Output the (x, y) coordinate of the center of the cell containing the given text.  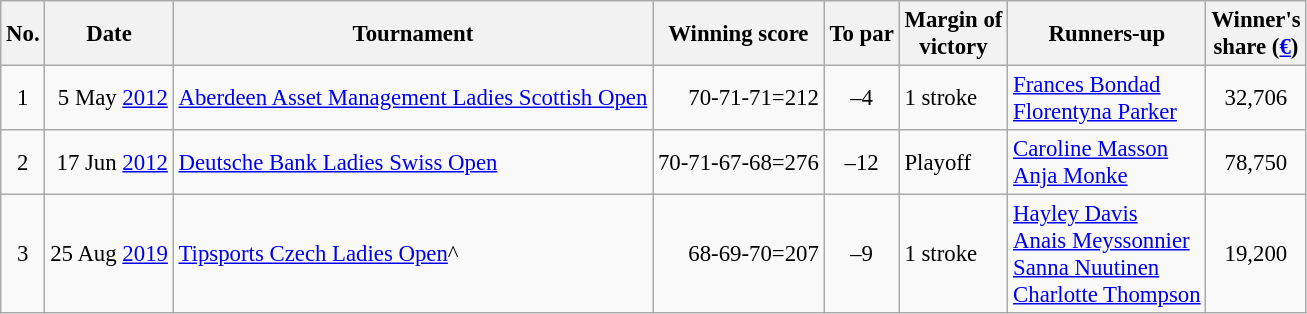
70-71-71=212 (739, 98)
17 Jun 2012 (109, 162)
32,706 (1256, 98)
Winning score (739, 34)
Runners-up (1107, 34)
Aberdeen Asset Management Ladies Scottish Open (412, 98)
Hayley Davis Anais Meyssonnier Sanna Nuutinen Charlotte Thompson (1107, 254)
5 May 2012 (109, 98)
78,750 (1256, 162)
Caroline Masson Anja Monke (1107, 162)
70-71-67-68=276 (739, 162)
3 (23, 254)
No. (23, 34)
Frances Bondad Florentyna Parker (1107, 98)
–4 (862, 98)
Deutsche Bank Ladies Swiss Open (412, 162)
2 (23, 162)
1 (23, 98)
68-69-70=207 (739, 254)
Winner'sshare (€) (1256, 34)
To par (862, 34)
Tournament (412, 34)
–9 (862, 254)
Margin ofvictory (954, 34)
25 Aug 2019 (109, 254)
Tipsports Czech Ladies Open^ (412, 254)
–12 (862, 162)
Playoff (954, 162)
19,200 (1256, 254)
Date (109, 34)
